For the text-containing cell, return its midpoint in (X, Y) coordinate format. 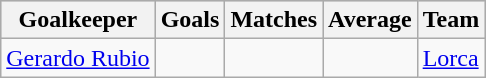
Team (451, 20)
Matches (274, 20)
Lorca (451, 58)
Goalkeeper (78, 20)
Average (370, 20)
Gerardo Rubio (78, 58)
Goals (190, 20)
